Identify which cell holds the provided text, then report its (x, y) central coordinate. 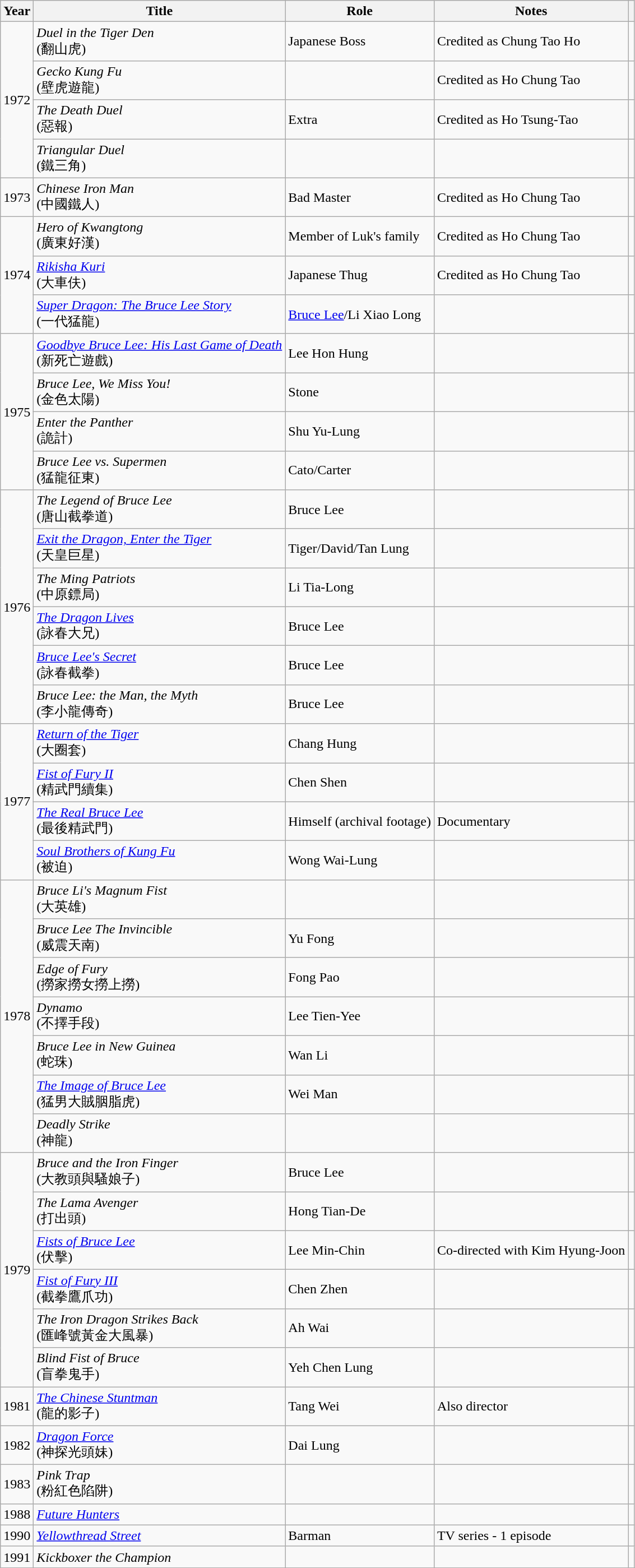
Enter the Panther(詭計) (159, 431)
Extra (360, 119)
Bad Master (360, 197)
Pink Trap(粉紅色陷阱) (159, 1484)
1982 (17, 1445)
Wong Wai-Lung (360, 861)
Future Hunters (159, 1514)
1975 (17, 411)
Dynamo(不擇手段) (159, 1016)
Hong Tian-De (360, 1211)
Chen Zhen (360, 1289)
Barman (360, 1535)
Deadly Strike(神龍) (159, 1134)
The Real Bruce Lee(最後精武門) (159, 821)
Japanese Boss (360, 41)
Member of Luk's family (360, 237)
The Death Duel(惡報) (159, 119)
Stone (360, 392)
Yu Fong (360, 938)
1976 (17, 607)
Role (360, 11)
Duel in the Tiger Den(翻山虎) (159, 41)
Exit the Dragon, Enter the Tiger(天皇巨星) (159, 548)
The Legend of Bruce Lee(唐山截拳道) (159, 510)
Cato/Carter (360, 470)
Chen Shen (360, 782)
Chinese Iron Man(中國鐵人) (159, 197)
Lee Tien-Yee (360, 1016)
Himself (archival footage) (360, 821)
Blind Fist of Bruce(盲拳鬼手) (159, 1367)
The Iron Dragon Strikes Back(匯峰號黃金大風暴) (159, 1328)
Yeh Chen Lung (360, 1367)
Japanese Thug (360, 275)
Dragon Force(神探光頭妹) (159, 1445)
Bruce Lee: the Man, the Myth(李小龍傳奇) (159, 704)
Credited as Chung Tao Ho (531, 41)
1974 (17, 276)
Tiger/David/Tan Lung (360, 548)
Fist of Fury II(精武門續集) (159, 782)
1972 (17, 100)
Lee Min-Chin (360, 1250)
Bruce Lee vs. Supermen(猛龍征東) (159, 470)
1983 (17, 1484)
The Image of Bruce Lee(猛男大賊胭脂虎) (159, 1094)
1978 (17, 1016)
The Dragon Lives(詠春大兄) (159, 626)
Ah Wai (360, 1328)
The Chinese Stuntman(龍的影子) (159, 1407)
Credited as Ho Tsung-Tao (531, 119)
Super Dragon: The Bruce Lee Story(一代猛龍) (159, 314)
TV series - 1 episode (531, 1535)
Notes (531, 11)
1991 (17, 1557)
Shu Yu-Lung (360, 431)
Bruce and the Iron Finger(大教頭與騷娘子) (159, 1172)
Goodbye Bruce Lee: His Last Game of Death(新死亡遊戲) (159, 353)
Edge of Fury(撈家撈女撈上撈) (159, 977)
Rikisha Kuri(大車伕) (159, 275)
Li Tia-Long (360, 588)
Triangular Duel(鐵三角) (159, 159)
Gecko Kung Fu(壁虎遊龍) (159, 80)
Wan Li (360, 1055)
The Ming Patriots(中原鏢局) (159, 588)
Hero of Kwangtong(廣東好漢) (159, 237)
Fists of Bruce Lee(伏擊) (159, 1250)
Chang Hung (360, 743)
1988 (17, 1514)
Bruce Li's Magnum Fist(大英雄) (159, 899)
Return of the Tiger(大圈套) (159, 743)
Co-directed with Kim Hyung-Joon (531, 1250)
Kickboxer the Champion (159, 1557)
The Lama Avenger(打出頭) (159, 1211)
Soul Brothers of Kung Fu(被迫) (159, 861)
Title (159, 11)
1990 (17, 1535)
Documentary (531, 821)
Fong Pao (360, 977)
Year (17, 11)
Bruce Lee's Secret(詠春截拳) (159, 665)
Bruce Lee The Invincible(威震天南) (159, 938)
1981 (17, 1407)
Dai Lung (360, 1445)
Wei Man (360, 1094)
1979 (17, 1269)
1973 (17, 197)
Yellowthread Street (159, 1535)
Bruce Lee, We Miss You!(金色太陽) (159, 392)
Tang Wei (360, 1407)
Fist of Fury III(截拳鷹爪功) (159, 1289)
1977 (17, 802)
Bruce Lee/Li Xiao Long (360, 314)
Lee Hon Hung (360, 353)
Bruce Lee in New Guinea(蛇珠) (159, 1055)
Also director (531, 1407)
